From the cell containing the given text, extract its center point as (X, Y) coordinate. 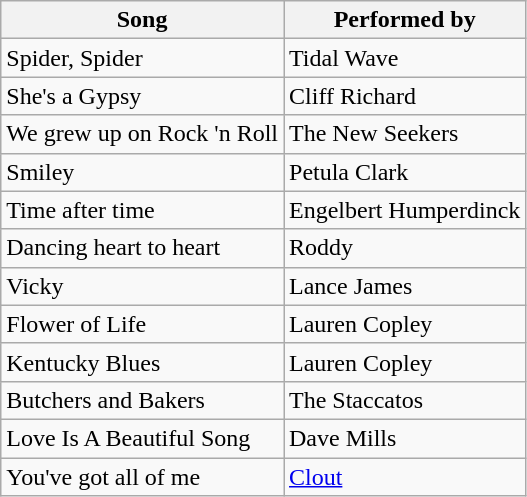
She's a Gypsy (142, 96)
Butchers and Bakers (142, 400)
Time after time (142, 210)
Dave Mills (405, 438)
Cliff Richard (405, 96)
Flower of Life (142, 324)
Love Is A Beautiful Song (142, 438)
Engelbert Humperdinck (405, 210)
Roddy (405, 248)
We grew up on Rock 'n Roll (142, 134)
Song (142, 20)
You've got all of me (142, 477)
Lance James (405, 286)
The Staccatos (405, 400)
The New Seekers (405, 134)
Performed by (405, 20)
Spider, Spider (142, 58)
Dancing heart to heart (142, 248)
Tidal Wave (405, 58)
Clout (405, 477)
Vicky (142, 286)
Kentucky Blues (142, 362)
Petula Clark (405, 172)
Smiley (142, 172)
